Extract the [X, Y] coordinate from the center of the cell holding the provided text.  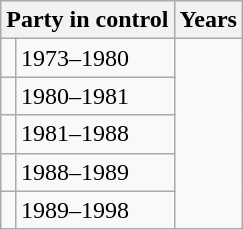
1973–1980 [94, 58]
1981–1988 [94, 134]
1988–1989 [94, 172]
1989–1998 [94, 210]
Party in control [88, 20]
Years [208, 20]
1980–1981 [94, 96]
